For the text-containing cell, return its midpoint in [x, y] coordinate format. 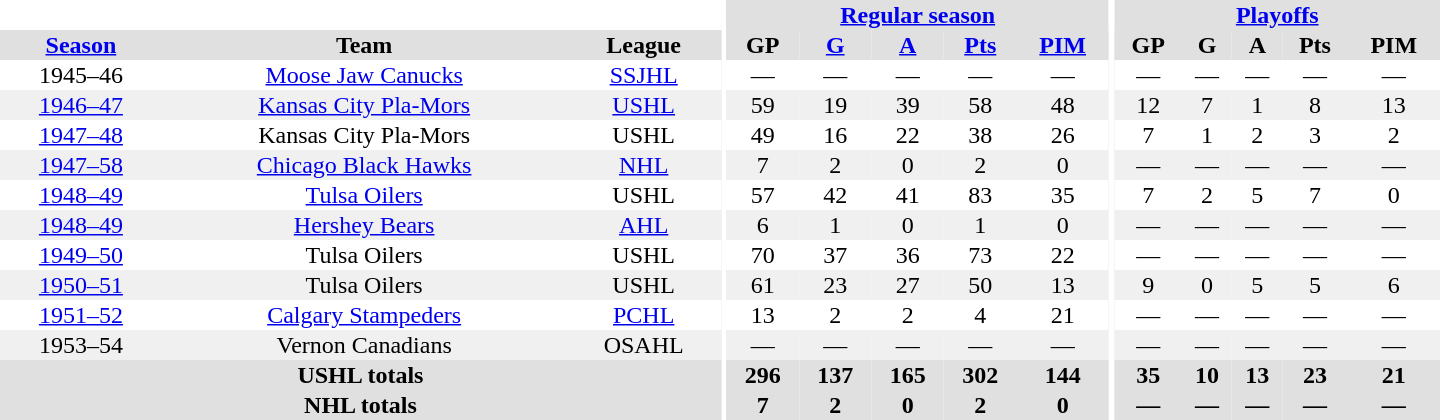
165 [908, 375]
26 [1063, 135]
8 [1314, 105]
48 [1063, 105]
League [644, 45]
1949–50 [81, 255]
3 [1314, 135]
NHL totals [360, 405]
12 [1148, 105]
16 [836, 135]
70 [762, 255]
59 [762, 105]
39 [908, 105]
USHL totals [360, 375]
58 [980, 105]
57 [762, 195]
37 [836, 255]
41 [908, 195]
38 [980, 135]
49 [762, 135]
Regular season [917, 15]
50 [980, 285]
Season [81, 45]
1947–48 [81, 135]
302 [980, 375]
42 [836, 195]
36 [908, 255]
83 [980, 195]
296 [762, 375]
AHL [644, 225]
61 [762, 285]
4 [980, 315]
73 [980, 255]
PCHL [644, 315]
NHL [644, 165]
Vernon Canadians [364, 345]
144 [1063, 375]
1945–46 [81, 75]
1951–52 [81, 315]
SSJHL [644, 75]
1953–54 [81, 345]
9 [1148, 285]
Hershey Bears [364, 225]
1947–58 [81, 165]
1946–47 [81, 105]
27 [908, 285]
Calgary Stampeders [364, 315]
Playoffs [1277, 15]
137 [836, 375]
Chicago Black Hawks [364, 165]
Team [364, 45]
19 [836, 105]
10 [1207, 375]
OSAHL [644, 345]
Moose Jaw Canucks [364, 75]
1950–51 [81, 285]
